Search for the cell housing the specified text and yield its [x, y] center coordinate. 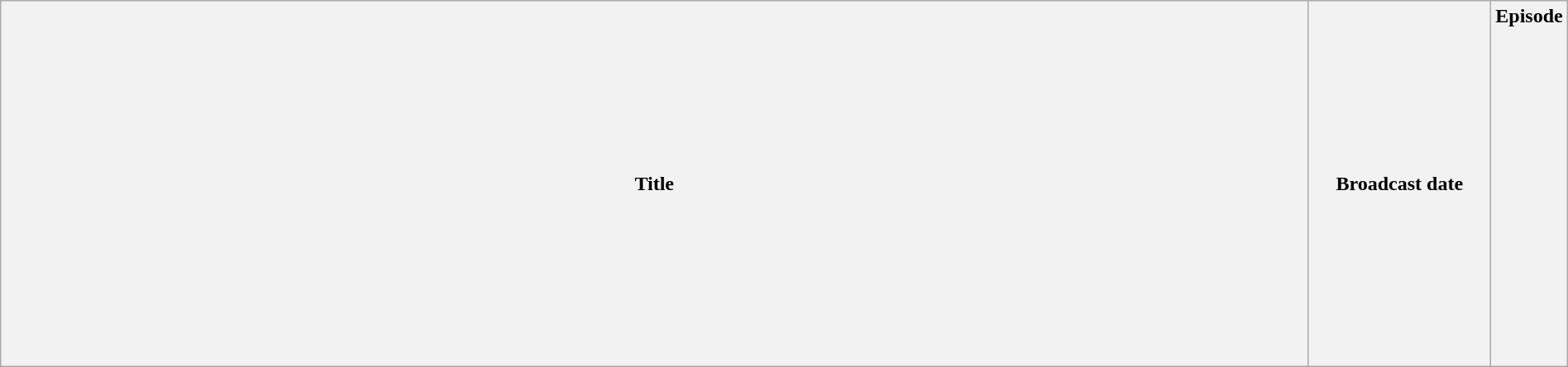
Title [655, 183]
Episode [1529, 183]
Broadcast date [1399, 183]
